Find where the given text appears and provide that cell's center as (X, Y) coordinate. 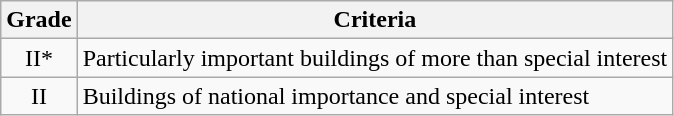
II* (39, 58)
Criteria (375, 20)
Buildings of national importance and special interest (375, 96)
Particularly important buildings of more than special interest (375, 58)
Grade (39, 20)
II (39, 96)
